Find where the given text appears and provide that cell's center as (X, Y) coordinate. 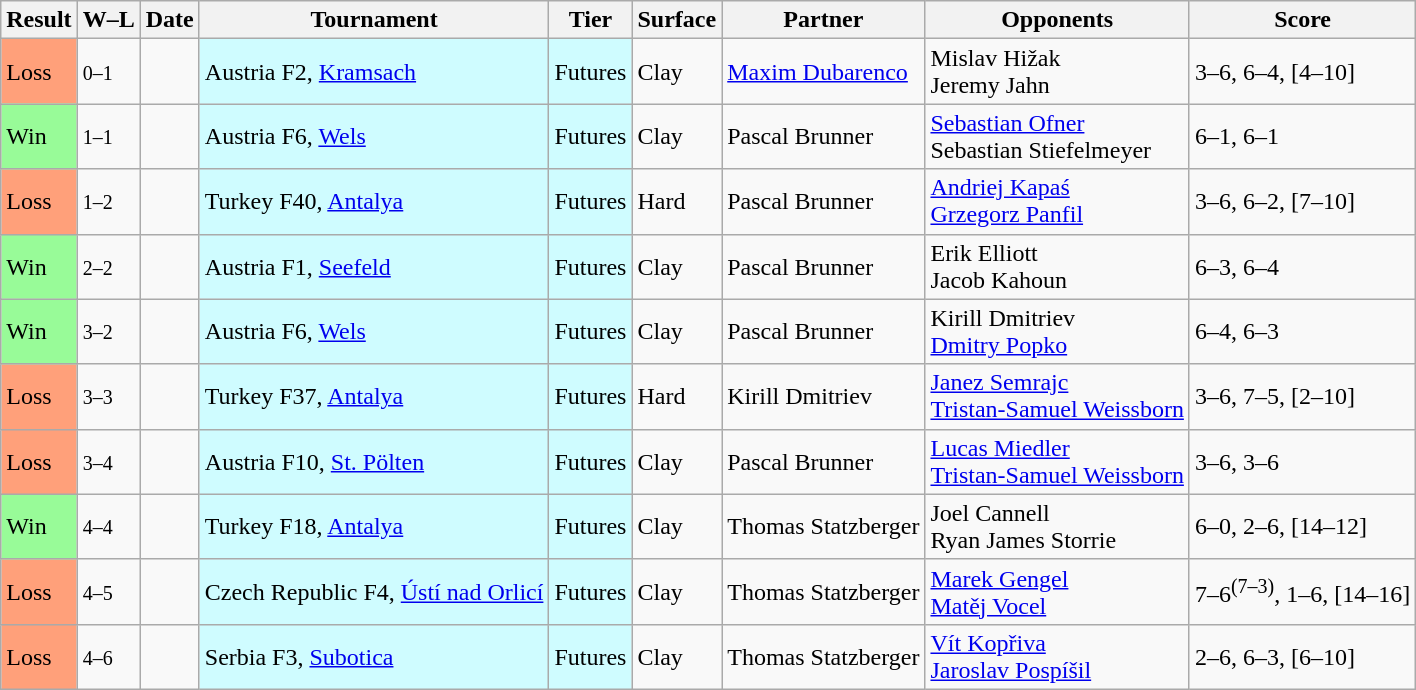
Austria F2, Kramsach (374, 72)
Erik Elliott Jacob Kahoun (1057, 266)
6–4, 6–3 (1302, 332)
Marek Gengel Matěj Vocel (1057, 592)
4–6 (108, 656)
1–1 (108, 136)
Score (1302, 20)
Opponents (1057, 20)
Janez Semrajc Tristan-Samuel Weissborn (1057, 396)
Turkey F37, Antalya (374, 396)
Result (39, 20)
Czech Republic F4, Ústí nad Orlicí (374, 592)
Surface (677, 20)
3–6, 6–2, [7–10] (1302, 202)
W–L (108, 20)
3–2 (108, 332)
Tournament (374, 20)
Sebastian Ofner Sebastian Stiefelmeyer (1057, 136)
Kirill Dmitriev Dmitry Popko (1057, 332)
0–1 (108, 72)
Turkey F18, Antalya (374, 526)
Turkey F40, Antalya (374, 202)
Austria F1, Seefeld (374, 266)
3–3 (108, 396)
3–6, 7–5, [2–10] (1302, 396)
Joel Cannell Ryan James Storrie (1057, 526)
Lucas Miedler Tristan-Samuel Weissborn (1057, 462)
3–6, 3–6 (1302, 462)
6–1, 6–1 (1302, 136)
4–5 (108, 592)
2–2 (108, 266)
2–6, 6–3, [6–10] (1302, 656)
Andriej Kapaś Grzegorz Panfil (1057, 202)
3–6, 6–4, [4–10] (1302, 72)
6–0, 2–6, [14–12] (1302, 526)
Maxim Dubarenco (824, 72)
Kirill Dmitriev (824, 396)
Austria F10, St. Pölten (374, 462)
Tier (590, 20)
Mislav Hižak Jeremy Jahn (1057, 72)
7–6(7–3), 1–6, [14–16] (1302, 592)
6–3, 6–4 (1302, 266)
1–2 (108, 202)
Serbia F3, Subotica (374, 656)
3–4 (108, 462)
Partner (824, 20)
Date (170, 20)
Vít Kopřiva Jaroslav Pospíšil (1057, 656)
4–4 (108, 526)
